Return the [X, Y] coordinate for the center point of the cell that contains the specified text.  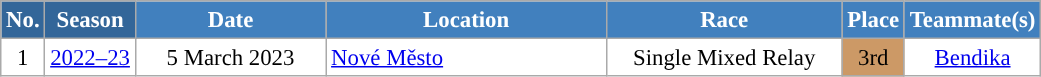
Bendika [972, 58]
Teammate(s) [972, 20]
Date [230, 20]
Race [724, 20]
5 March 2023 [230, 58]
No. [23, 20]
3rd [873, 58]
Nové Město [466, 58]
Season [90, 20]
Single Mixed Relay [724, 58]
1 [23, 58]
Location [466, 20]
Place [873, 20]
2022–23 [90, 58]
